Locate the cell with the specified text and output its [X, Y] center coordinate. 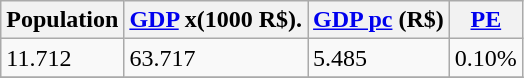
GDP x(1000 R$). [216, 20]
11.712 [62, 58]
63.717 [216, 58]
GDP pc (R$) [379, 20]
PE [486, 20]
5.485 [379, 58]
Population [62, 20]
0.10% [486, 58]
